Output the (x, y) coordinate of the center of the cell containing the given text.  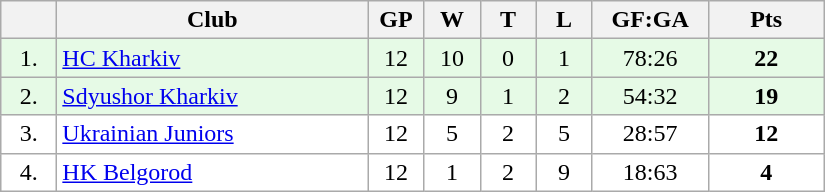
10 (452, 58)
0 (508, 58)
54:32 (650, 96)
W (452, 20)
HK Belgorod (212, 172)
Ukrainian Juniors (212, 134)
22 (766, 58)
28:57 (650, 134)
L (564, 20)
GF:GA (650, 20)
Club (212, 20)
78:26 (650, 58)
18:63 (650, 172)
Sdyushor Kharkiv (212, 96)
1. (29, 58)
Pts (766, 20)
4 (766, 172)
3. (29, 134)
2. (29, 96)
HC Kharkiv (212, 58)
GP (396, 20)
19 (766, 96)
T (508, 20)
4. (29, 172)
